Search for the cell housing the specified text and yield its (X, Y) center coordinate. 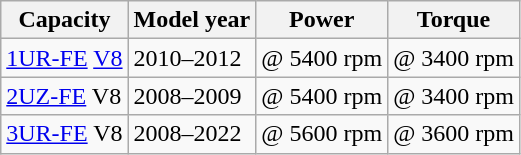
Power (322, 20)
2010–2012 (192, 58)
2008–2022 (192, 134)
1UR-FE V8 (64, 58)
Torque (454, 20)
@ 5600 rpm (322, 134)
Model year (192, 20)
@ 3600 rpm (454, 134)
3UR-FE V8 (64, 134)
2UZ-FE V8 (64, 96)
2008–2009 (192, 96)
Capacity (64, 20)
